Return the [x, y] coordinate for the center point of the cell that contains the specified text.  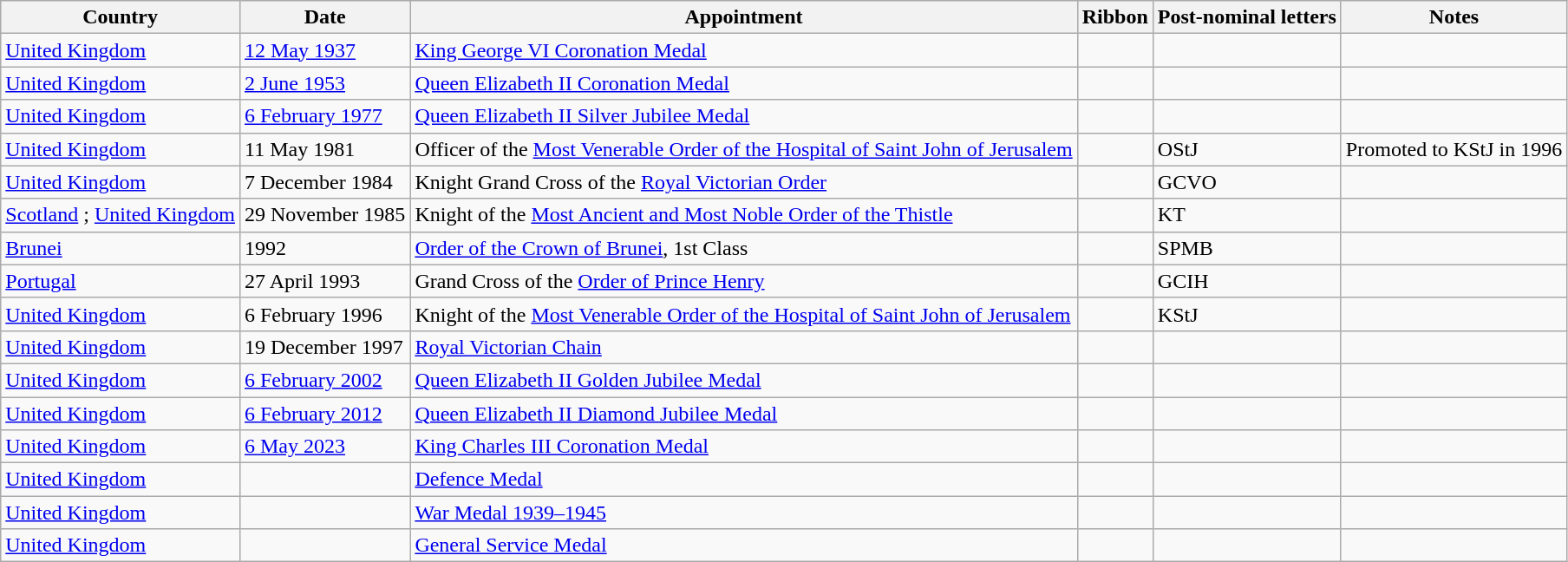
Ribbon [1115, 17]
Notes [1454, 17]
OStJ [1247, 149]
Knight Grand Cross of the Royal Victorian Order [744, 182]
2 June 1953 [324, 83]
GCVO [1247, 182]
27 April 1993 [324, 281]
Knight of the Most Ancient and Most Noble Order of the Thistle [744, 215]
Promoted to KStJ in 1996 [1454, 149]
King Charles III Coronation Medal [744, 447]
SPMB [1247, 248]
7 December 1984 [324, 182]
Queen Elizabeth II Coronation Medal [744, 83]
King George VI Coronation Medal [744, 50]
GCIH [1247, 281]
Grand Cross of the Order of Prince Henry [744, 281]
Portugal [121, 281]
6 February 2012 [324, 414]
Country [121, 17]
KT [1247, 215]
Post-nominal letters [1247, 17]
29 November 1985 [324, 215]
6 February 1996 [324, 314]
Order of the Crown of Brunei, 1st Class [744, 248]
11 May 1981 [324, 149]
KStJ [1247, 314]
General Service Medal [744, 546]
6 February 1977 [324, 116]
Date [324, 17]
6 May 2023 [324, 447]
Queen Elizabeth II Silver Jubilee Medal [744, 116]
War Medal 1939–1945 [744, 513]
Queen Elizabeth II Diamond Jubilee Medal [744, 414]
Defence Medal [744, 480]
6 February 2002 [324, 380]
Knight of the Most Venerable Order of the Hospital of Saint John of Jerusalem [744, 314]
19 December 1997 [324, 347]
1992 [324, 248]
Officer of the Most Venerable Order of the Hospital of Saint John of Jerusalem [744, 149]
Royal Victorian Chain [744, 347]
Scotland ; United Kingdom [121, 215]
Queen Elizabeth II Golden Jubilee Medal [744, 380]
12 May 1937 [324, 50]
Brunei [121, 248]
Appointment [744, 17]
